Output the (X, Y) coordinate of the center of the cell containing the given text.  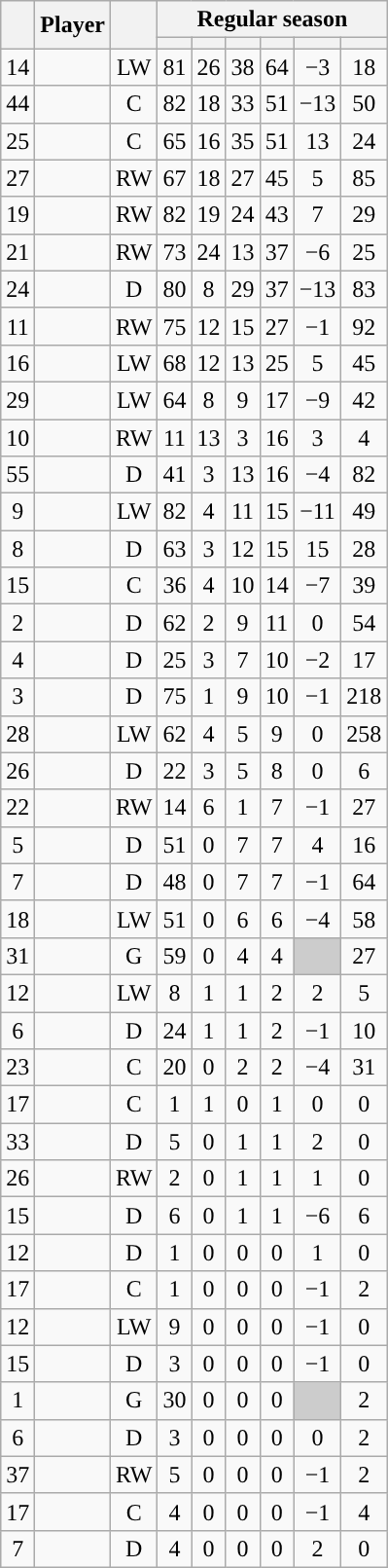
54 (364, 623)
81 (175, 67)
39 (364, 586)
48 (175, 882)
59 (175, 956)
20 (175, 1068)
73 (175, 252)
67 (175, 178)
−7 (317, 586)
83 (364, 289)
−9 (317, 400)
92 (364, 326)
55 (18, 475)
42 (364, 400)
68 (175, 363)
−11 (317, 512)
36 (175, 586)
35 (243, 141)
38 (243, 67)
Player (73, 25)
30 (175, 1401)
23 (18, 1068)
−3 (317, 67)
41 (175, 475)
50 (364, 104)
58 (364, 919)
43 (276, 215)
49 (364, 512)
21 (18, 252)
44 (18, 104)
63 (175, 549)
Regular season (272, 19)
80 (175, 289)
−2 (317, 660)
85 (364, 178)
65 (175, 141)
258 (364, 734)
218 (364, 697)
